Return (X, Y) of the center of cell containing provided text 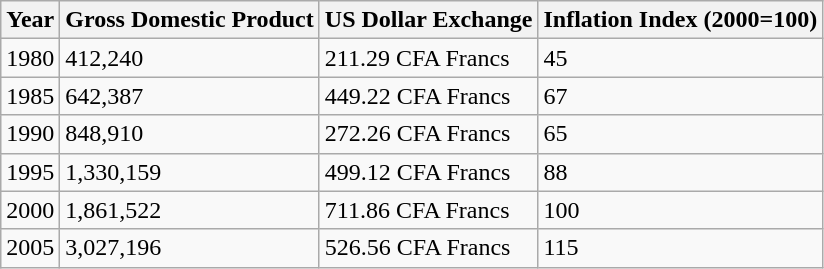
88 (680, 172)
45 (680, 58)
1980 (30, 58)
272.26 CFA Francs (428, 134)
848,910 (190, 134)
1985 (30, 96)
115 (680, 248)
1990 (30, 134)
100 (680, 210)
1,861,522 (190, 210)
2005 (30, 248)
642,387 (190, 96)
2000 (30, 210)
499.12 CFA Francs (428, 172)
Inflation Index (2000=100) (680, 20)
Gross Domestic Product (190, 20)
1995 (30, 172)
US Dollar Exchange (428, 20)
67 (680, 96)
449.22 CFA Francs (428, 96)
211.29 CFA Francs (428, 58)
1,330,159 (190, 172)
65 (680, 134)
Year (30, 20)
412,240 (190, 58)
711.86 CFA Francs (428, 210)
3,027,196 (190, 248)
526.56 CFA Francs (428, 248)
